Return the [x, y] coordinate for the center point of the cell that contains the specified text.  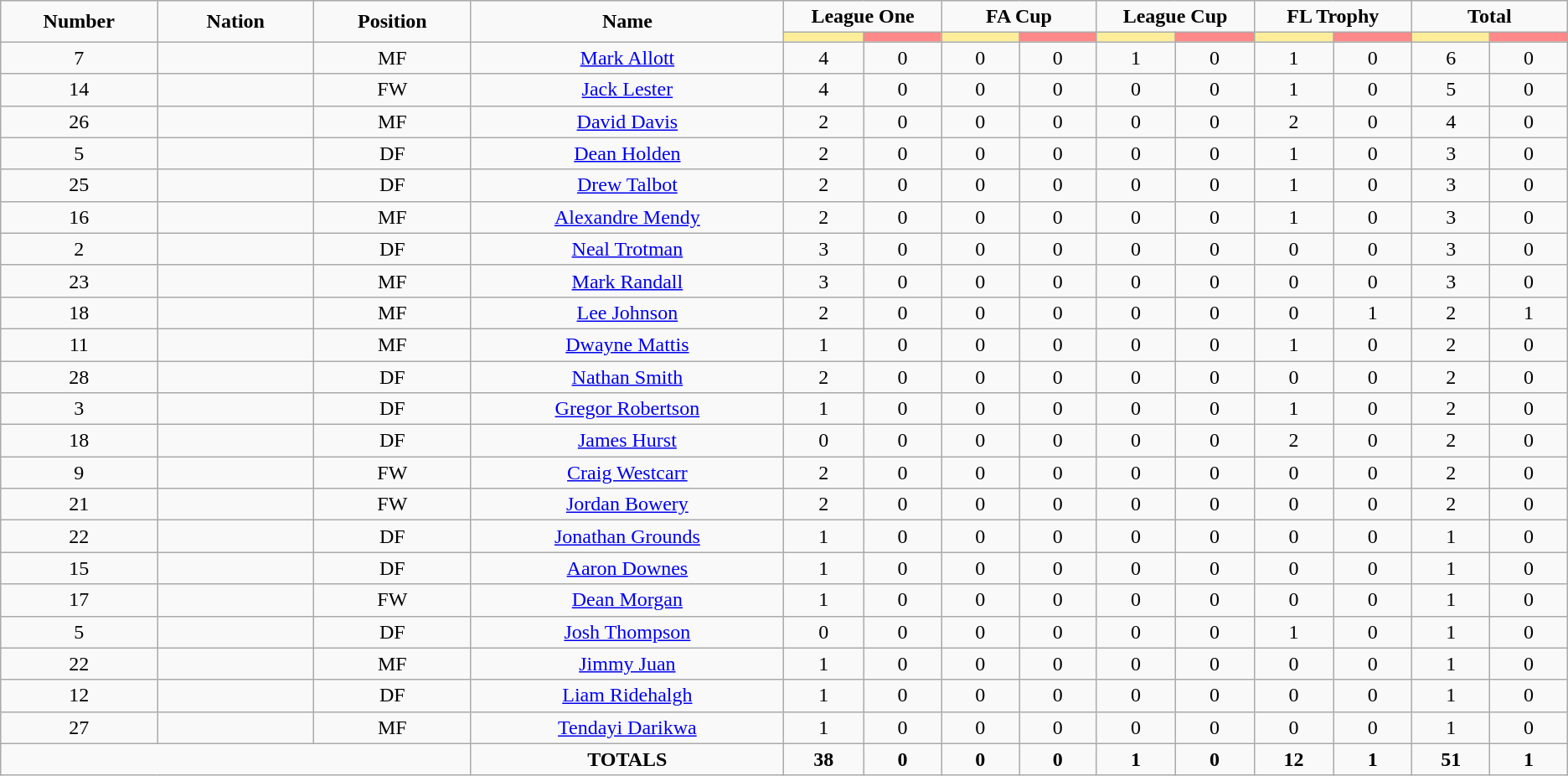
Number [79, 22]
17 [79, 600]
Josh Thompson [627, 632]
Jonathan Grounds [627, 536]
Dwayne Mattis [627, 344]
FA Cup [1019, 17]
Craig Westcarr [627, 473]
Position [392, 22]
League Cup [1175, 17]
Jordan Bowery [627, 504]
9 [79, 473]
21 [79, 504]
16 [79, 217]
Tendayi Darikwa [627, 727]
25 [79, 185]
Aaron Downes [627, 568]
Dean Holden [627, 153]
FL Trophy [1333, 17]
28 [79, 376]
Name [627, 22]
38 [824, 759]
Neal Trotman [627, 249]
11 [79, 344]
James Hurst [627, 441]
David Davis [627, 122]
7 [79, 58]
Drew Talbot [627, 185]
Liam Ridehalgh [627, 696]
26 [79, 122]
Mark Randall [627, 281]
Jimmy Juan [627, 664]
Lee Johnson [627, 313]
23 [79, 281]
TOTALS [627, 759]
Nation [236, 22]
Dean Morgan [627, 600]
Gregor Robertson [627, 409]
Nathan Smith [627, 376]
15 [79, 568]
27 [79, 727]
Total [1489, 17]
League One [863, 17]
14 [79, 90]
Alexandre Mendy [627, 217]
6 [1451, 58]
51 [1451, 759]
Jack Lester [627, 90]
Mark Allott [627, 58]
